Detect which cell encompasses the target text, then output its [x, y] center coordinate. 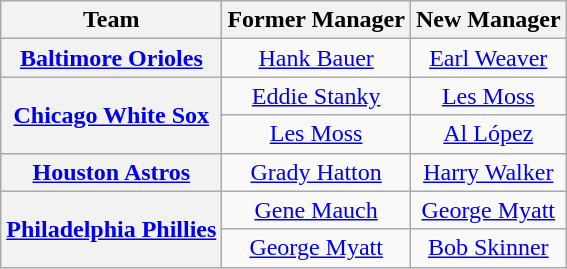
Baltimore Orioles [112, 58]
Eddie Stanky [316, 96]
Philadelphia Phillies [112, 229]
Grady Hatton [316, 172]
Gene Mauch [316, 210]
New Manager [488, 20]
Chicago White Sox [112, 115]
Earl Weaver [488, 58]
Former Manager [316, 20]
Al López [488, 134]
Bob Skinner [488, 248]
Team [112, 20]
Harry Walker [488, 172]
Hank Bauer [316, 58]
Houston Astros [112, 172]
